Pinpoint the cell where the given text exists, returning its (X, Y) midpoint coordinate. 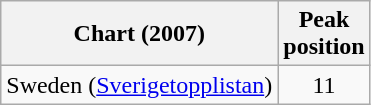
11 (324, 85)
Sweden (Sverigetopplistan) (140, 85)
Chart (2007) (140, 34)
Peakposition (324, 34)
